Capture the cell that displays the provided text and extract its [x, y] central coordinate. 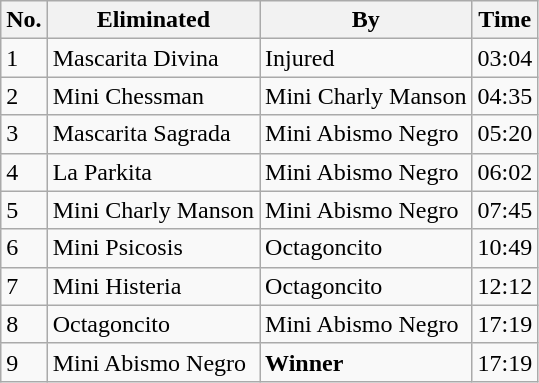
By [366, 20]
07:45 [505, 210]
Mascarita Sagrada [153, 134]
Mascarita Divina [153, 58]
6 [24, 248]
06:02 [505, 172]
Injured [366, 58]
7 [24, 286]
2 [24, 96]
Mini Histeria [153, 286]
Winner [366, 362]
La Parkita [153, 172]
05:20 [505, 134]
12:12 [505, 286]
1 [24, 58]
04:35 [505, 96]
4 [24, 172]
Time [505, 20]
9 [24, 362]
3 [24, 134]
10:49 [505, 248]
8 [24, 324]
5 [24, 210]
Eliminated [153, 20]
Mini Chessman [153, 96]
Mini Psicosis [153, 248]
03:04 [505, 58]
No. [24, 20]
